Locate the cell with the specified text and output its [X, Y] center coordinate. 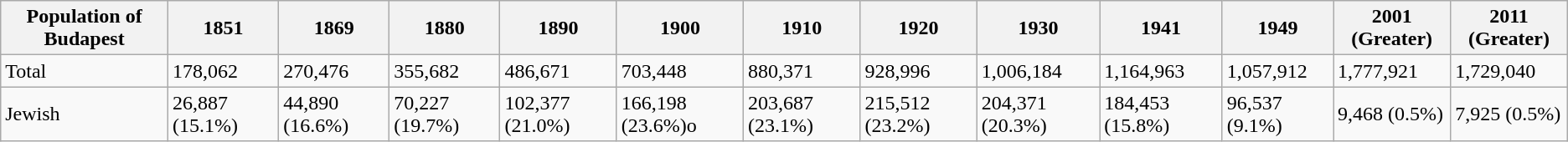
184,453 (15.8%) [1161, 114]
166,198 (23.6%)o [680, 114]
703,448 [680, 71]
102,377 (21.0%) [558, 114]
1,006,184 [1039, 71]
1910 [802, 28]
26,887 (15.1%) [223, 114]
1949 [1277, 28]
1920 [918, 28]
1890 [558, 28]
Population of Budapest [85, 28]
1880 [445, 28]
1,729,040 [1509, 71]
7,925 (0.5%) [1509, 114]
270,476 [334, 71]
486,671 [558, 71]
1,164,963 [1161, 71]
1900 [680, 28]
355,682 [445, 71]
2001 (Greater) [1392, 28]
178,062 [223, 71]
928,996 [918, 71]
1,057,912 [1277, 71]
1941 [1161, 28]
204,371 (20.3%) [1039, 114]
2011 (Greater) [1509, 28]
1930 [1039, 28]
1,777,921 [1392, 71]
9,468 (0.5%) [1392, 114]
880,371 [802, 71]
Jewish [85, 114]
96,537 (9.1%) [1277, 114]
44,890 (16.6%) [334, 114]
1869 [334, 28]
70,227 (19.7%) [445, 114]
215,512 (23.2%) [918, 114]
1851 [223, 28]
Total [85, 71]
203,687 (23.1%) [802, 114]
